Return [x, y] of the center of cell containing provided text 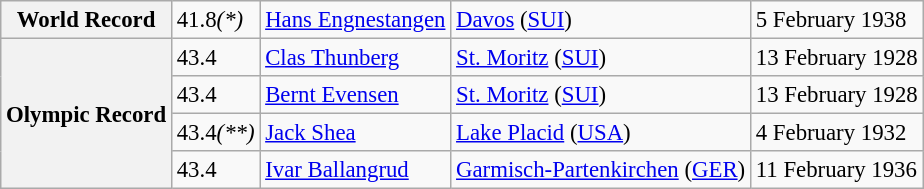
Ivar Ballangrud [356, 170]
Jack Shea [356, 133]
4 February 1932 [836, 133]
World Record [86, 20]
Davos (SUI) [601, 20]
41.8(*) [215, 20]
Olympic Record [86, 114]
43.4(**) [215, 133]
5 February 1938 [836, 20]
11 February 1936 [836, 170]
Lake Placid (USA) [601, 133]
Bernt Evensen [356, 95]
Garmisch-Partenkirchen (GER) [601, 170]
Hans Engnestangen [356, 20]
Clas Thunberg [356, 58]
